Identify which cell holds the provided text, then report its (X, Y) central coordinate. 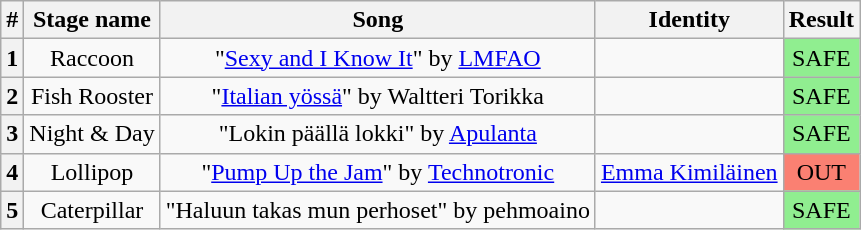
Song (378, 20)
"Pump Up the Jam" by Technotronic (378, 172)
"Italian yössä" by Waltteri Torikka (378, 96)
Caterpillar (92, 210)
"Sexy and I Know It" by LMFAO (378, 58)
Lollipop (92, 172)
4 (12, 172)
1 (12, 58)
3 (12, 134)
Emma Kimiläinen (689, 172)
Night & Day (92, 134)
# (12, 20)
5 (12, 210)
Identity (689, 20)
Raccoon (92, 58)
OUT (821, 172)
Fish Rooster (92, 96)
Result (821, 20)
Stage name (92, 20)
"Haluun takas mun perhoset" by pehmoaino (378, 210)
2 (12, 96)
"Lokin päällä lokki" by Apulanta (378, 134)
